Output the [x, y] coordinate of the center of the cell containing the given text.  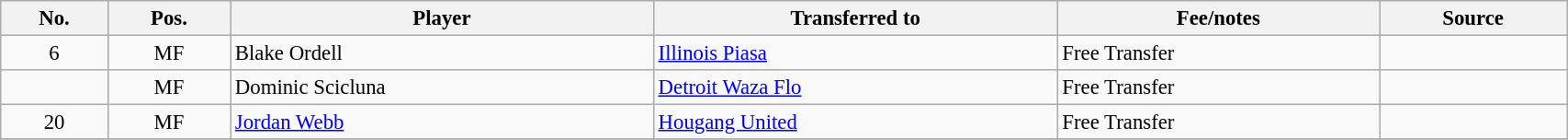
6 [55, 53]
Jordan Webb [443, 122]
20 [55, 122]
No. [55, 18]
Illinois Piasa [855, 53]
Pos. [169, 18]
Player [443, 18]
Detroit Waza Flo [855, 87]
Dominic Scicluna [443, 87]
Hougang United [855, 122]
Fee/notes [1218, 18]
Transferred to [855, 18]
Blake Ordell [443, 53]
Source [1473, 18]
